For the text-containing cell, return its midpoint in [x, y] coordinate format. 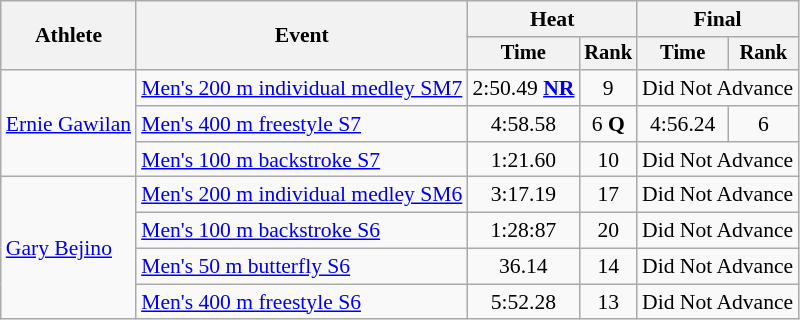
3:17.19 [523, 195]
1:21.60 [523, 160]
36.14 [523, 267]
Men's 100 m backstroke S6 [302, 231]
Men's 100 m backstroke S7 [302, 160]
Men's 50 m butterfly S6 [302, 267]
17 [608, 195]
Men's 200 m individual medley SM7 [302, 88]
Ernie Gawilan [68, 124]
1:28:87 [523, 231]
4:58.58 [523, 124]
20 [608, 231]
13 [608, 302]
Men's 400 m freestyle S6 [302, 302]
6 [763, 124]
Final [718, 19]
Gary Bejino [68, 248]
Heat [552, 19]
6 Q [608, 124]
Athlete [68, 36]
Men's 200 m individual medley SM6 [302, 195]
14 [608, 267]
4:56.24 [682, 124]
Men's 400 m freestyle S7 [302, 124]
10 [608, 160]
2:50.49 NR [523, 88]
Event [302, 36]
5:52.28 [523, 302]
9 [608, 88]
